Find where the given text appears and provide that cell's center as [x, y] coordinate. 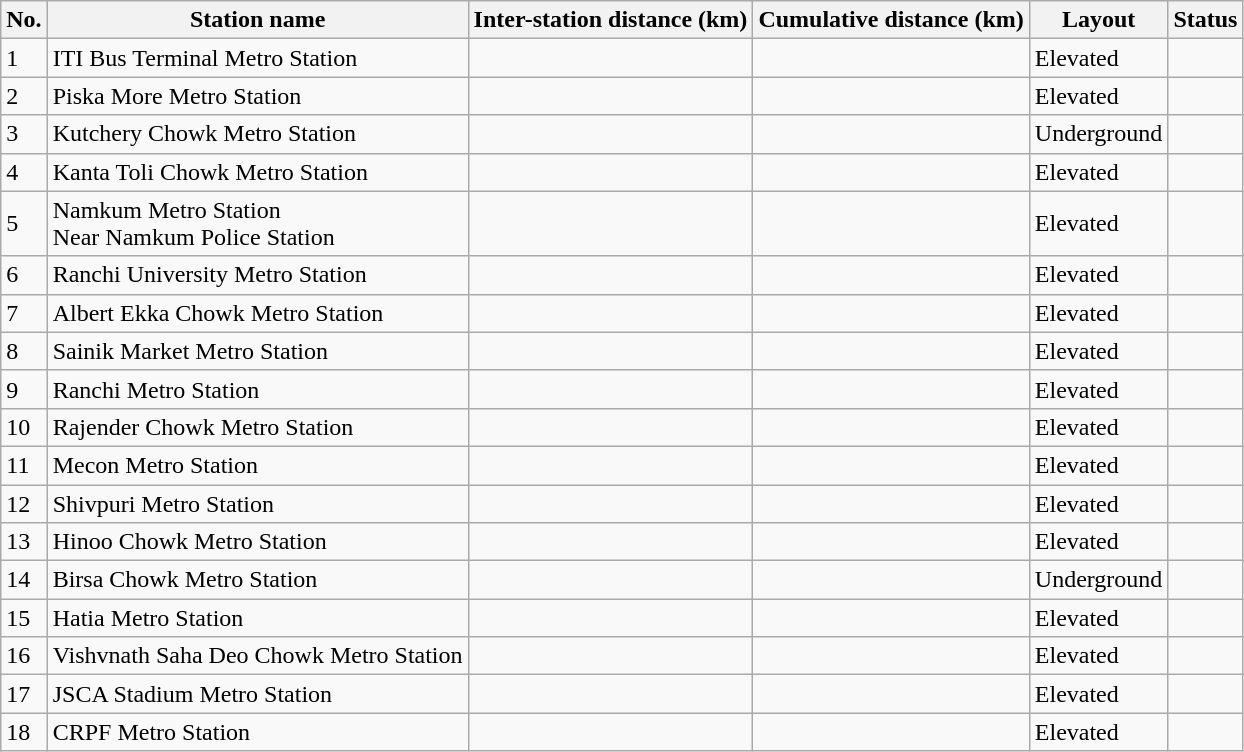
Hatia Metro Station [258, 618]
7 [24, 313]
Ranchi University Metro Station [258, 275]
8 [24, 351]
No. [24, 20]
10 [24, 427]
16 [24, 656]
15 [24, 618]
6 [24, 275]
Layout [1098, 20]
Albert Ekka Chowk Metro Station [258, 313]
Shivpuri Metro Station [258, 503]
Piska More Metro Station [258, 96]
13 [24, 542]
Status [1206, 20]
Station name [258, 20]
Sainik Market Metro Station [258, 351]
12 [24, 503]
2 [24, 96]
Vishvnath Saha Deo Chowk Metro Station [258, 656]
Cumulative distance (km) [891, 20]
ITI Bus Terminal Metro Station [258, 58]
3 [24, 134]
Namkum Metro StationNear Namkum Police Station [258, 224]
5 [24, 224]
Rajender Chowk Metro Station [258, 427]
Birsa Chowk Metro Station [258, 580]
Ranchi Metro Station [258, 389]
Mecon Metro Station [258, 465]
18 [24, 732]
4 [24, 172]
Kutchery Chowk Metro Station [258, 134]
14 [24, 580]
11 [24, 465]
17 [24, 694]
JSCA Stadium Metro Station [258, 694]
Inter-station distance (km) [610, 20]
9 [24, 389]
1 [24, 58]
Hinoo Chowk Metro Station [258, 542]
CRPF Metro Station [258, 732]
Kanta Toli Chowk Metro Station [258, 172]
